Determine the (x, y) coordinate at the center of the cell enclosing the given text.  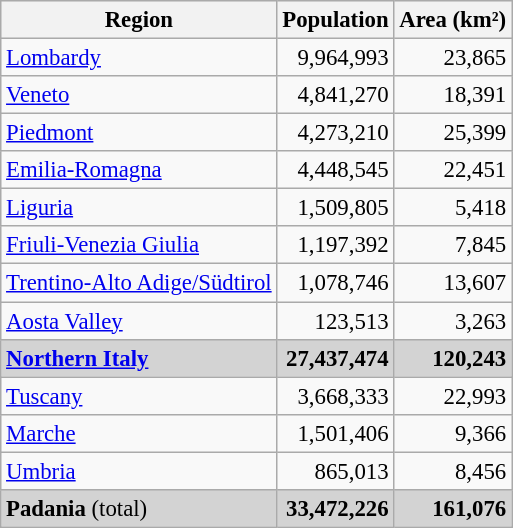
1,078,746 (336, 283)
7,845 (453, 245)
Aosta Valley (139, 321)
Marche (139, 433)
8,456 (453, 471)
1,509,805 (336, 208)
4,273,210 (336, 133)
Area (km²) (453, 20)
5,418 (453, 208)
33,472,226 (336, 509)
Trentino-Alto Adige/Südtirol (139, 283)
22,993 (453, 396)
18,391 (453, 95)
13,607 (453, 283)
123,513 (336, 321)
865,013 (336, 471)
Padania (total) (139, 509)
3,263 (453, 321)
Piedmont (139, 133)
161,076 (453, 509)
1,197,392 (336, 245)
22,451 (453, 170)
4,841,270 (336, 95)
1,501,406 (336, 433)
25,399 (453, 133)
Friuli-Venezia Giulia (139, 245)
Liguria (139, 208)
27,437,474 (336, 358)
23,865 (453, 58)
4,448,545 (336, 170)
Lombardy (139, 58)
Emilia-Romagna (139, 170)
Northern Italy (139, 358)
Umbria (139, 471)
120,243 (453, 358)
3,668,333 (336, 396)
Veneto (139, 95)
9,366 (453, 433)
Population (336, 20)
Region (139, 20)
9,964,993 (336, 58)
Tuscany (139, 396)
